Scan for the cell matching the given text and deliver its [X, Y] coordinate at center. 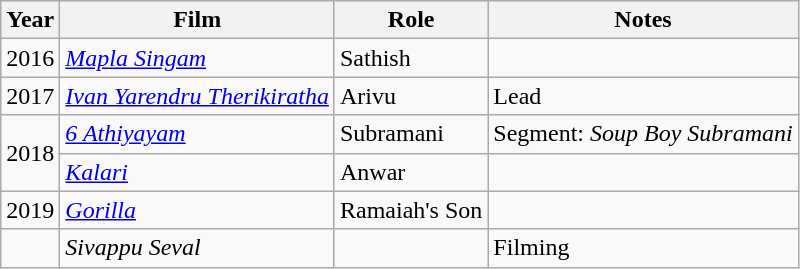
2018 [30, 153]
Role [410, 20]
Filming [643, 248]
Anwar [410, 172]
Notes [643, 20]
Segment: Soup Boy Subramani [643, 134]
Ivan Yarendru Therikiratha [198, 96]
Mapla Singam [198, 58]
Subramani [410, 134]
2017 [30, 96]
Ramaiah's Son [410, 210]
Lead [643, 96]
2016 [30, 58]
Sathish [410, 58]
Arivu [410, 96]
Gorilla [198, 210]
Sivappu Seval [198, 248]
Year [30, 20]
2019 [30, 210]
Kalari [198, 172]
6 Athiyayam [198, 134]
Film [198, 20]
